Output the (X, Y) coordinate of the center of the cell containing the given text.  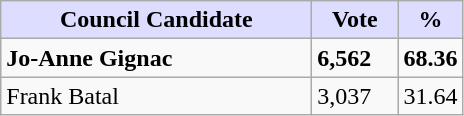
6,562 (355, 58)
68.36 (430, 58)
% (430, 20)
Frank Batal (156, 96)
31.64 (430, 96)
Council Candidate (156, 20)
Vote (355, 20)
Jo-Anne Gignac (156, 58)
3,037 (355, 96)
